Find where the given text appears and provide that cell's center as (x, y) coordinate. 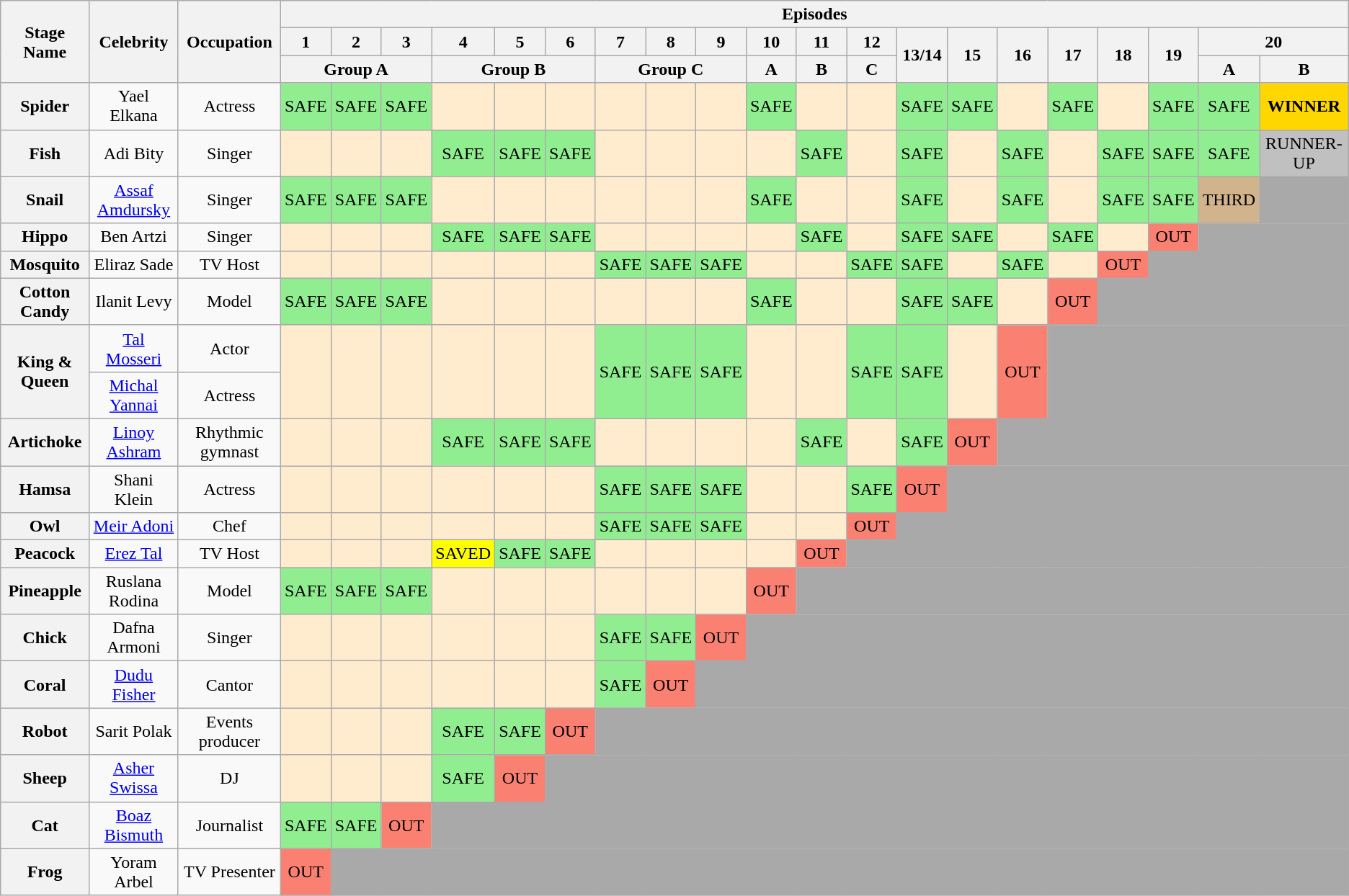
3 (406, 42)
Ben Artzi (134, 237)
King & Queen (45, 372)
11 (822, 42)
Dafna Armoni (134, 638)
7 (620, 42)
Group B (513, 69)
Ruslana Rodina (134, 591)
Cat (45, 825)
Shani Klein (134, 488)
6 (570, 42)
Stage Name (45, 42)
Hippo (45, 237)
Sheep (45, 778)
Group A (356, 69)
Asher Swissa (134, 778)
Artichoke (45, 442)
20 (1273, 42)
Owl (45, 527)
C (872, 69)
DJ (229, 778)
Eliraz Sade (134, 264)
9 (721, 42)
Fish (45, 153)
1 (306, 42)
5 (520, 42)
Hamsa (45, 488)
Meir Adoni (134, 527)
Snail (45, 200)
4 (463, 42)
Assaf Amdursky (134, 200)
Boaz Bismuth (134, 825)
Cantor (229, 684)
18 (1123, 55)
Linoy Ashram (134, 442)
TV Presenter (229, 872)
Occupation (229, 42)
10 (771, 42)
16 (1023, 55)
Adi Bity (134, 153)
Celebrity (134, 42)
2 (356, 42)
13/14 (922, 55)
Events producer (229, 732)
Robot (45, 732)
Journalist (229, 825)
8 (671, 42)
Chick (45, 638)
Mosquito (45, 264)
Peacock (45, 554)
19 (1173, 55)
Episodes (814, 14)
Yoram Arbel (134, 872)
Spider (45, 107)
Coral (45, 684)
Ilanit Levy (134, 301)
THIRD (1229, 200)
Pineapple (45, 591)
Sarit Polak (134, 732)
Erez Tal (134, 554)
SAVED (463, 554)
Dudu Fisher (134, 684)
WINNER (1304, 107)
17 (1073, 55)
Actor (229, 349)
RUNNER-UP (1304, 153)
Yael Elkana (134, 107)
Michal Yannai (134, 395)
Tal Mosseri (134, 349)
15 (972, 55)
Chef (229, 527)
Group C (670, 69)
Frog (45, 872)
Rhythmic gymnast (229, 442)
12 (872, 42)
Cotton Candy (45, 301)
